Return the (X, Y) coordinate for the center point of the cell that contains the specified text.  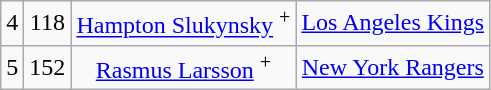
Hampton Slukynsky + (184, 24)
Rasmus Larsson + (184, 68)
New York Rangers (393, 68)
4 (12, 24)
152 (48, 68)
5 (12, 68)
118 (48, 24)
Los Angeles Kings (393, 24)
